Pinpoint the cell where the given text exists, returning its [X, Y] midpoint coordinate. 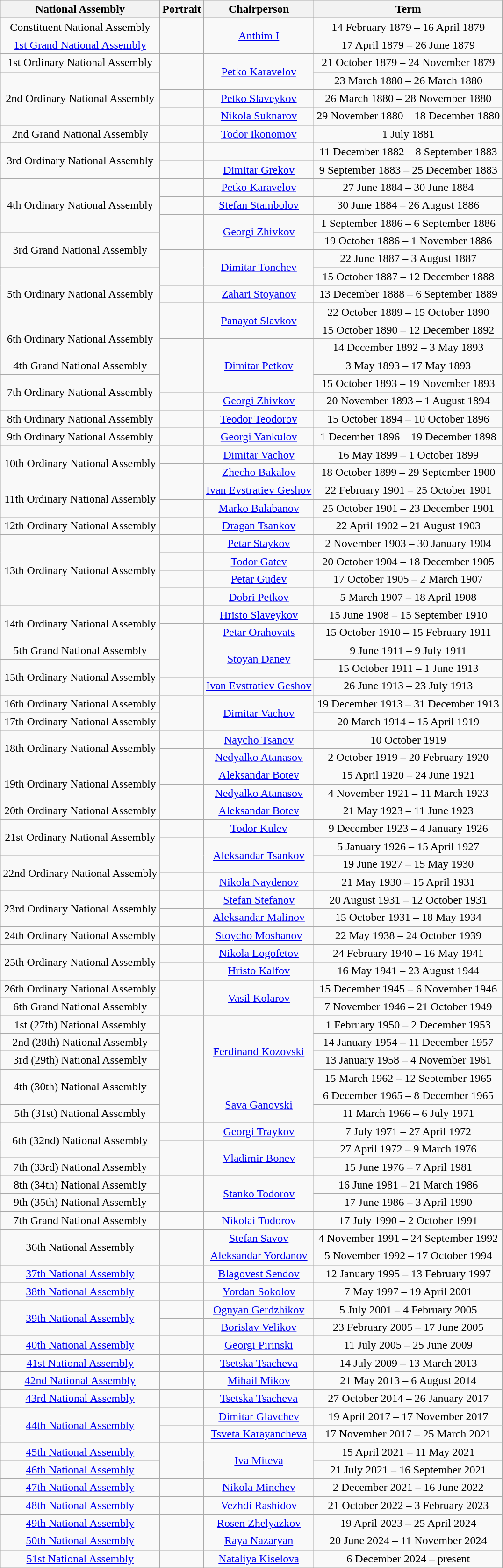
6 December 1965 – 8 December 1965 [409, 1096]
Dimitar Grekov [259, 169]
15 December 1945 – 6 November 1946 [409, 989]
6th Ordinary National Assembly [80, 339]
27 April 1972 – 9 March 1976 [409, 1149]
12th Ordinary National Assembly [80, 526]
Todor Ikonomov [259, 134]
25th Ordinary National Assembly [80, 962]
13 December 1888 – 6 September 1889 [409, 294]
Constituent National Assembly [80, 27]
49th National Assembly [80, 1523]
4 November 1991 – 24 September 1992 [409, 1238]
Blagovest Sendov [259, 1274]
6th (32nd) National Assembly [80, 1140]
21 October 1879 – 24 November 1879 [409, 63]
Teodor Teodorov [259, 419]
5th (31st) National Assembly [80, 1114]
8th Ordinary National Assembly [80, 419]
Georgi Pirinski [259, 1345]
Vasil Kolarov [259, 998]
Ferdinand Kozovski [259, 1051]
Stanko Todorov [259, 1194]
5 July 2001 – 4 February 2005 [409, 1309]
6th Grand National Assembly [80, 1006]
Stefan Stambolov [259, 205]
Rosen Zhelyazkov [259, 1523]
Raya Nazaryan [259, 1541]
24 February 1940 – 16 May 1941 [409, 953]
Dobri Petkov [259, 597]
14 December 1892 – 3 May 1893 [409, 348]
23 March 1880 – 26 March 1880 [409, 80]
44th National Assembly [80, 1425]
5th Ordinary National Assembly [80, 294]
1 February 1950 – 2 December 1953 [409, 1024]
46th National Assembly [80, 1470]
1st Ordinary National Assembly [80, 63]
23rd Ordinary National Assembly [80, 909]
14th Ordinary National Assembly [80, 624]
10 October 1919 [409, 739]
Dragan Tsankov [259, 526]
16 June 1981 – 21 March 1986 [409, 1185]
15 June 1908 – 15 September 1910 [409, 615]
Nikolai Todorov [259, 1220]
7 July 1971 – 27 April 1972 [409, 1131]
5 November 1992 – 17 October 1994 [409, 1256]
2nd Ordinary National Assembly [80, 98]
3 May 1893 – 17 May 1893 [409, 365]
Dimitar Glavchev [259, 1416]
22 May 1938 – 24 October 1939 [409, 935]
1st (27th) National Assembly [80, 1024]
2 December 2021 – 16 June 2022 [409, 1488]
1st Grand National Assembly [80, 45]
Vezhdi Rashidov [259, 1505]
10th Ordinary National Assembly [80, 463]
14 January 1954 – 11 December 1957 [409, 1042]
14 February 1879 – 16 April 1879 [409, 27]
Georgi Yankulov [259, 437]
Zahari Stoyanov [259, 294]
17th Ordinary National Assembly [80, 722]
22 February 1901 – 25 October 1901 [409, 490]
22 October 1889 – 15 October 1890 [409, 312]
Vladimir Bonev [259, 1158]
40th National Assembly [80, 1345]
Georgi Traykov [259, 1131]
26 March 1880 – 28 November 1880 [409, 98]
14 July 2009 – 13 March 2013 [409, 1363]
Nikola Logofetov [259, 953]
19 October 1886 – 1 November 1886 [409, 241]
41st National Assembly [80, 1363]
23 February 2005 – 17 June 2005 [409, 1327]
21 May 1930 – 15 April 1931 [409, 882]
11 March 1966 – 6 July 1971 [409, 1114]
Stefan Savov [259, 1238]
22nd Ordinary National Assembly [80, 873]
19 December 1913 – 31 December 1913 [409, 704]
25 October 1901 – 23 December 1901 [409, 508]
50th National Assembly [80, 1541]
Todor Gatev [259, 562]
20 October 1904 – 18 December 1905 [409, 562]
27 October 2014 – 26 January 2017 [409, 1399]
17 June 1986 – 3 April 1990 [409, 1203]
11th Ordinary National Assembly [80, 499]
13 January 1958 – 4 November 1961 [409, 1060]
15 October 1894 – 10 October 1896 [409, 419]
11 July 2005 – 25 June 2009 [409, 1345]
Aleksandar Yordanov [259, 1256]
12 January 1995 – 13 February 1997 [409, 1274]
Petar Staykov [259, 544]
15 October 1910 – 15 February 1911 [409, 633]
Petar Orahovats [259, 633]
15 October 1931 – 18 May 1934 [409, 918]
5th Grand National Assembly [80, 650]
8th (34th) National Assembly [80, 1185]
2nd Grand National Assembly [80, 134]
7th (33rd) National Assembly [80, 1167]
47th National Assembly [80, 1488]
26th Ordinary National Assembly [80, 989]
38th National Assembly [80, 1291]
Hristo Kalfov [259, 971]
48th National Assembly [80, 1505]
19 April 2023 – 25 April 2024 [409, 1523]
45th National Assembly [80, 1452]
Nataliya Kiselova [259, 1559]
3rd (29th) National Assembly [80, 1060]
19 June 1927 – 15 May 1930 [409, 864]
18 October 1899 – 29 September 1900 [409, 472]
Naycho Tsanov [259, 739]
Term [409, 9]
5 March 1907 – 18 April 1908 [409, 597]
43rd National Assembly [80, 1399]
3rd Grand National Assembly [80, 250]
Ognyan Gerdzhikov [259, 1309]
Aleksandar Malinov [259, 918]
Mihail Mikov [259, 1381]
17 November 2017 – 25 March 2021 [409, 1434]
Todor Kulev [259, 829]
9th Ordinary National Assembly [80, 437]
26 June 1913 – 23 July 1913 [409, 686]
4 November 1921 – 11 March 1923 [409, 793]
2 November 1903 – 30 January 1904 [409, 544]
17 April 1879 – 26 June 1879 [409, 45]
Anthim I [259, 36]
30 June 1884 – 26 August 1886 [409, 205]
21 May 2013 – 6 August 2014 [409, 1381]
2nd (28th) National Assembly [80, 1042]
22 April 1902 – 21 August 1903 [409, 526]
9th (35th) National Assembly [80, 1203]
19th Ordinary National Assembly [80, 784]
20 March 1914 – 15 April 1919 [409, 722]
20 November 1893 – 1 August 1894 [409, 401]
Marko Balabanov [259, 508]
51st National Assembly [80, 1559]
15 April 1920 – 24 June 1921 [409, 775]
4th (30th) National Assembly [80, 1087]
Tsveta Karayancheva [259, 1434]
Dimitar Petkov [259, 365]
29 November 1880 – 18 December 1880 [409, 116]
21 May 1923 – 11 June 1923 [409, 811]
27 June 1884 – 30 June 1884 [409, 187]
Zhecho Bakalov [259, 472]
4th Ordinary National Assembly [80, 205]
7 May 1997 – 19 April 2001 [409, 1291]
21 October 2022 – 3 February 2023 [409, 1505]
7 November 1946 – 21 October 1949 [409, 1006]
Hristo Slaveykov [259, 615]
39th National Assembly [80, 1318]
Nikola Minchev [259, 1488]
Petko Slaveykov [259, 98]
Panayot Slavkov [259, 321]
National Assembly [80, 9]
37th National Assembly [80, 1274]
9 December 1923 – 4 January 1926 [409, 829]
15 October 1893 – 19 November 1893 [409, 383]
20th Ordinary National Assembly [80, 811]
16 May 1941 – 23 August 1944 [409, 971]
22 June 1887 – 3 August 1887 [409, 259]
6 December 2024 – present [409, 1559]
15 March 1962 – 12 September 1965 [409, 1078]
3rd Ordinary National Assembly [80, 160]
Chairperson [259, 9]
36th National Assembly [80, 1247]
15 October 1911 – 1 June 1913 [409, 668]
5 January 1926 – 15 April 1927 [409, 846]
17 July 1990 – 2 October 1991 [409, 1220]
Nikola Naydenov [259, 882]
15 October 1890 – 12 December 1892 [409, 330]
13th Ordinary National Assembly [80, 570]
15 October 1887 – 12 December 1888 [409, 277]
Yordan Sokolov [259, 1291]
Stoyan Danev [259, 659]
16th Ordinary National Assembly [80, 704]
Stefan Stefanov [259, 900]
18th Ordinary National Assembly [80, 748]
9 September 1883 – 25 December 1883 [409, 169]
16 May 1899 – 1 October 1899 [409, 454]
Nikola Suknarov [259, 116]
7th Grand National Assembly [80, 1220]
Aleksandar Tsankov [259, 855]
17 October 1905 – 2 March 1907 [409, 579]
Iva Miteva [259, 1461]
42nd National Assembly [80, 1381]
20 August 1931 – 12 October 1931 [409, 900]
11 December 1882 – 8 September 1883 [409, 152]
21 July 2021 – 16 September 2021 [409, 1470]
15 April 2021 – 11 May 2021 [409, 1452]
7th Ordinary National Assembly [80, 392]
Borislav Velikov [259, 1327]
1 July 1881 [409, 134]
2 October 1919 – 20 February 1920 [409, 757]
20 June 2024 – 11 November 2024 [409, 1541]
1 December 1896 – 19 December 1898 [409, 437]
19 April 2017 – 17 November 2017 [409, 1416]
15 June 1976 – 7 April 1981 [409, 1167]
15th Ordinary National Assembly [80, 677]
Sava Ganovski [259, 1105]
Dimitar Tonchev [259, 268]
24th Ordinary National Assembly [80, 935]
1 September 1886 – 6 September 1886 [409, 223]
21st Ordinary National Assembly [80, 838]
Stoycho Moshanov [259, 935]
Petar Gudev [259, 579]
9 June 1911 – 9 July 1911 [409, 650]
Portrait [182, 9]
4th Grand National Assembly [80, 365]
